From the cell containing the given text, extract its center point as [X, Y] coordinate. 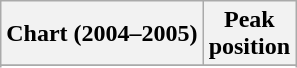
Chart (2004–2005) [102, 34]
Peakposition [249, 34]
